For the text-containing cell, return its midpoint in [X, Y] coordinate format. 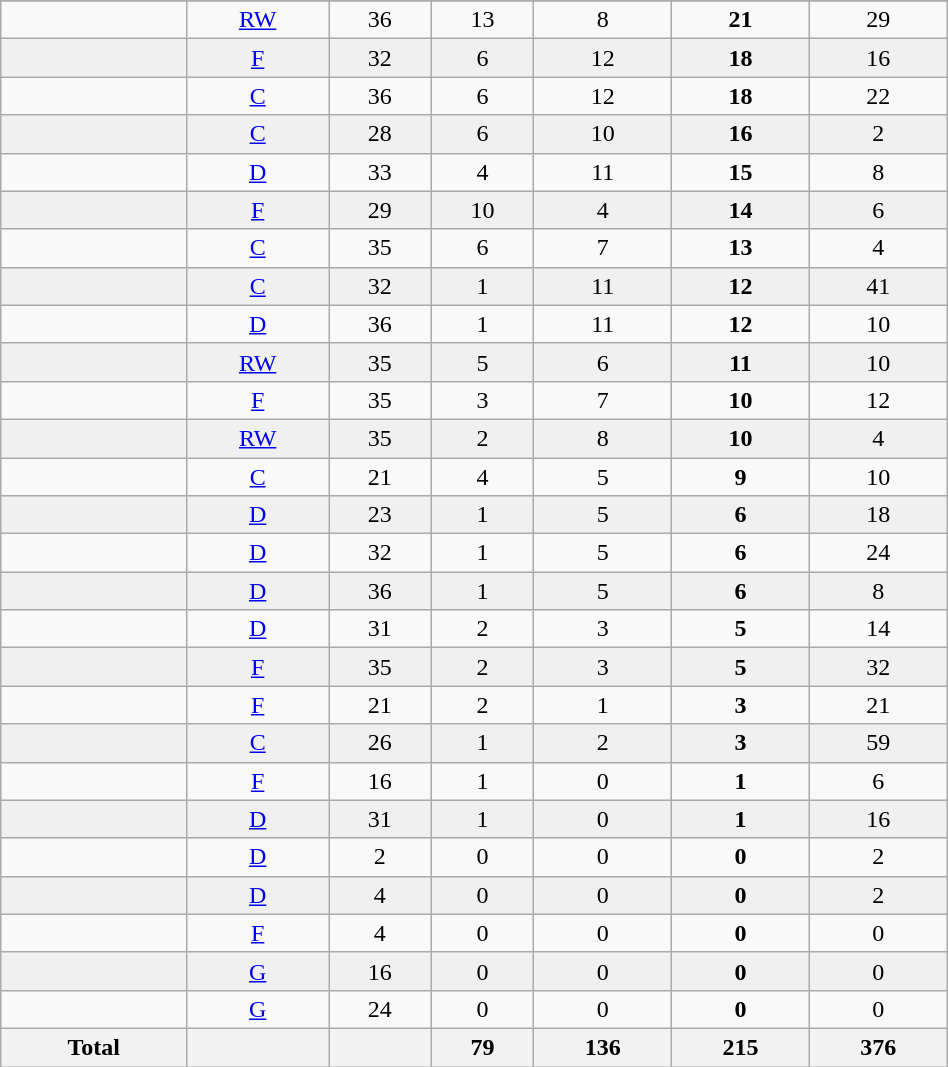
59 [878, 743]
26 [380, 743]
79 [482, 1047]
215 [741, 1047]
23 [380, 515]
136 [603, 1047]
33 [380, 172]
9 [741, 477]
15 [741, 172]
22 [878, 96]
28 [380, 134]
41 [878, 286]
376 [878, 1047]
Total [94, 1047]
